Identify which cell holds the provided text, then report its (x, y) central coordinate. 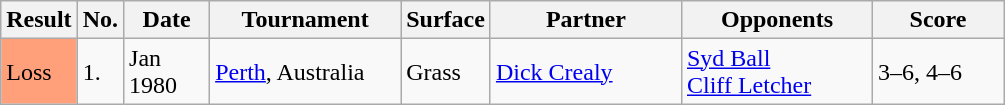
No. (100, 20)
Tournament (306, 20)
Surface (446, 20)
3–6, 4–6 (938, 72)
Date (167, 20)
Result (39, 20)
Grass (446, 72)
1. (100, 72)
Syd Ball Cliff Letcher (776, 72)
Perth, Australia (306, 72)
Score (938, 20)
Partner (586, 20)
Dick Crealy (586, 72)
Loss (39, 72)
Jan 1980 (167, 72)
Opponents (776, 20)
